Capture the cell that displays the provided text and extract its [X, Y] central coordinate. 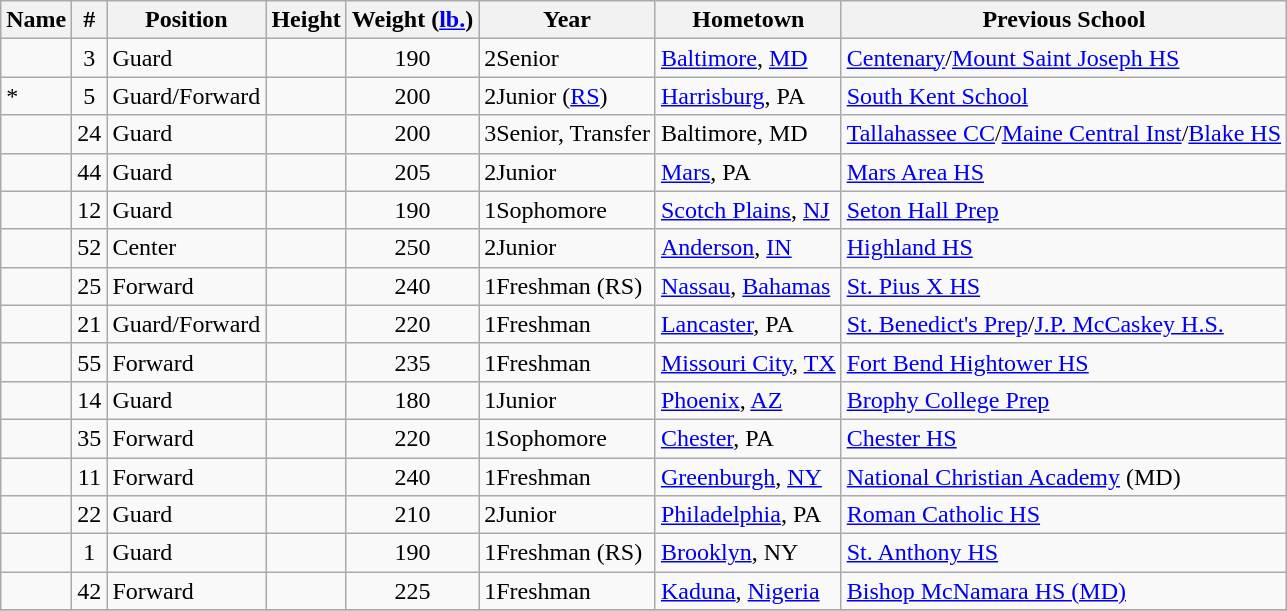
25 [90, 286]
Fort Bend Hightower HS [1064, 362]
Scotch Plains, NJ [748, 210]
Brooklyn, NY [748, 553]
Year [568, 20]
Anderson, IN [748, 248]
3Senior, Transfer [568, 134]
44 [90, 172]
Brophy College Prep [1064, 400]
Chester HS [1064, 438]
Name [36, 20]
55 [90, 362]
Highland HS [1064, 248]
St. Anthony HS [1064, 553]
210 [412, 515]
Position [186, 20]
180 [412, 400]
Nassau, Bahamas [748, 286]
2Junior (RS) [568, 96]
35 [90, 438]
14 [90, 400]
Weight (lb.) [412, 20]
Roman Catholic HS [1064, 515]
2Senior [568, 58]
* [36, 96]
3 [90, 58]
Phoenix, AZ [748, 400]
Chester, PA [748, 438]
Mars Area HS [1064, 172]
Kaduna, Nigeria [748, 591]
Lancaster, PA [748, 324]
22 [90, 515]
12 [90, 210]
St. Benedict's Prep/J.P. McCaskey H.S. [1064, 324]
205 [412, 172]
Philadelphia, PA [748, 515]
250 [412, 248]
Bishop McNamara HS (MD) [1064, 591]
Tallahassee CC/Maine Central Inst/Blake HS [1064, 134]
St. Pius X HS [1064, 286]
1Junior [568, 400]
225 [412, 591]
42 [90, 591]
Greenburgh, NY [748, 477]
Seton Hall Prep [1064, 210]
National Christian Academy (MD) [1064, 477]
Previous School [1064, 20]
South Kent School [1064, 96]
1 [90, 553]
Missouri City, TX [748, 362]
24 [90, 134]
21 [90, 324]
Mars, PA [748, 172]
52 [90, 248]
Hometown [748, 20]
5 [90, 96]
Center [186, 248]
235 [412, 362]
# [90, 20]
11 [90, 477]
Centenary/Mount Saint Joseph HS [1064, 58]
Height [306, 20]
Harrisburg, PA [748, 96]
